Return the (x, y) coordinate for the center point of the cell that contains the specified text.  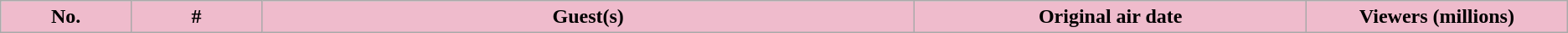
Original air date (1111, 17)
# (197, 17)
No. (66, 17)
Viewers (millions) (1436, 17)
Guest(s) (588, 17)
